Locate the cell with the specified text and output its (x, y) center coordinate. 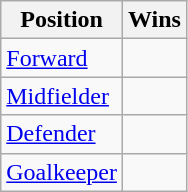
Defender (62, 134)
Forward (62, 58)
Position (62, 20)
Midfielder (62, 96)
Goalkeeper (62, 172)
Wins (154, 20)
